Extract the [X, Y] coordinate from the center of the cell holding the provided text.  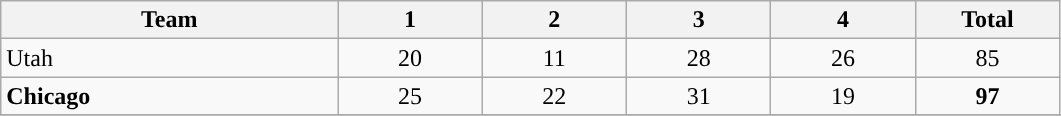
22 [554, 96]
2 [554, 20]
85 [988, 58]
19 [843, 96]
25 [410, 96]
28 [698, 58]
Total [988, 20]
11 [554, 58]
20 [410, 58]
3 [698, 20]
Utah [170, 58]
97 [988, 96]
4 [843, 20]
Chicago [170, 96]
1 [410, 20]
26 [843, 58]
Team [170, 20]
31 [698, 96]
